For the text-containing cell, return its midpoint in (X, Y) coordinate format. 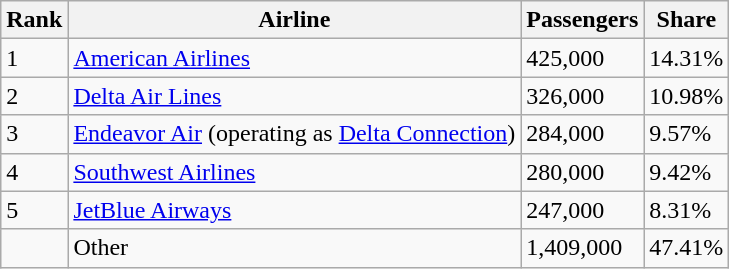
Passengers (582, 20)
Share (686, 20)
425,000 (582, 58)
4 (34, 172)
Airline (294, 20)
Southwest Airlines (294, 172)
326,000 (582, 96)
3 (34, 134)
5 (34, 210)
Rank (34, 20)
10.98% (686, 96)
2 (34, 96)
American Airlines (294, 58)
247,000 (582, 210)
Endeavor Air (operating as Delta Connection) (294, 134)
Other (294, 248)
1,409,000 (582, 248)
284,000 (582, 134)
280,000 (582, 172)
9.42% (686, 172)
47.41% (686, 248)
JetBlue Airways (294, 210)
14.31% (686, 58)
Delta Air Lines (294, 96)
1 (34, 58)
9.57% (686, 134)
8.31% (686, 210)
